Detect which cell encompasses the target text, then output its [x, y] center coordinate. 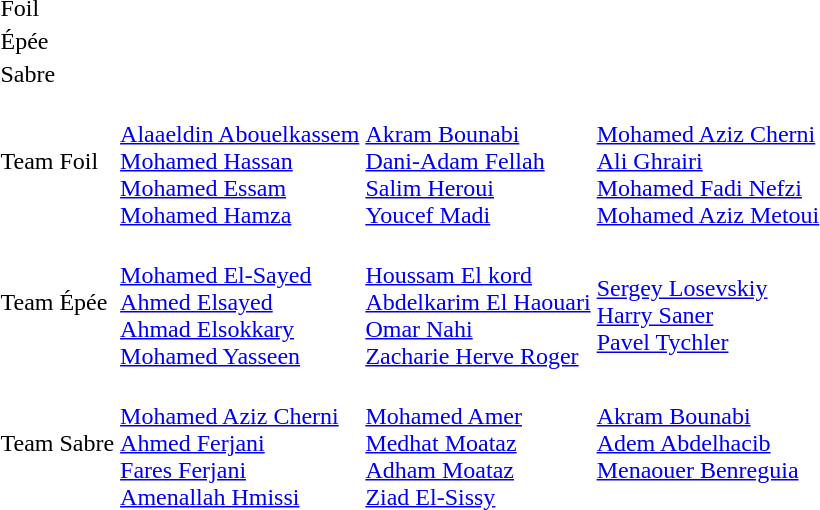
Mohamed El-SayedAhmed ElsayedAhmad ElsokkaryMohamed Yasseen [240, 302]
Houssam El kordAbdelkarim El HaouariOmar NahiZacharie Herve Roger [478, 302]
Akram BounabiDani-Adam FellahSalim HerouiYoucef Madi [478, 161]
Alaaeldin AbouelkassemMohamed HassanMohamed EssamMohamed Hamza [240, 161]
